Pinpoint the cell where the given text exists, returning its (x, y) midpoint coordinate. 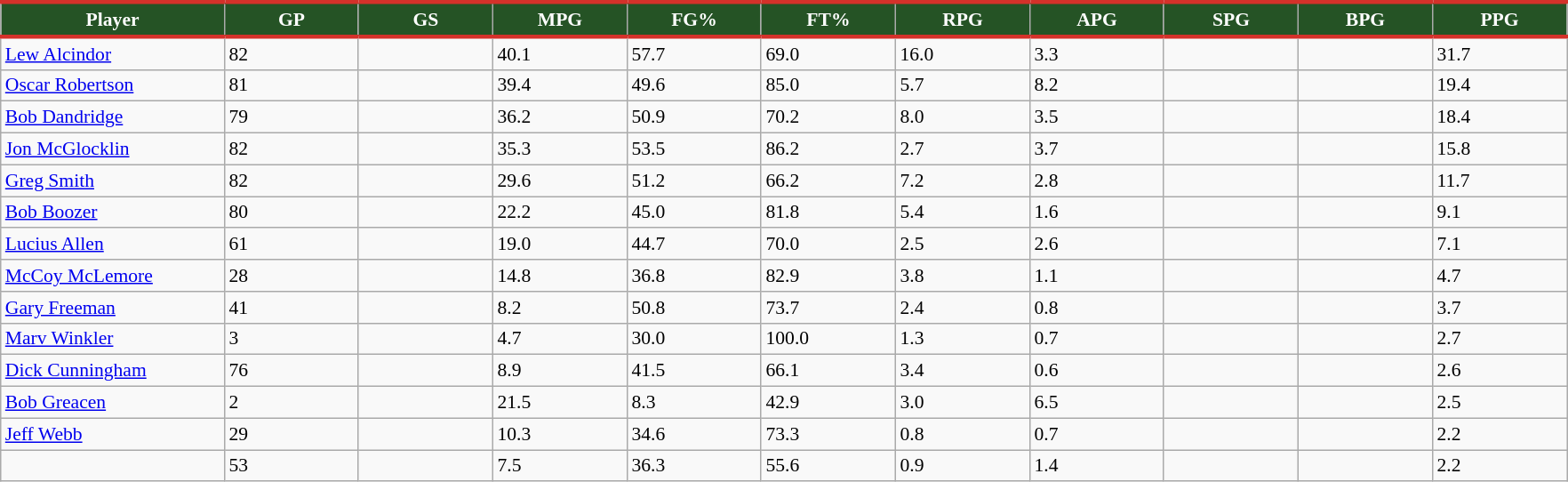
3.0 (962, 403)
3.8 (962, 276)
66.2 (828, 181)
MPG (560, 20)
73.7 (828, 308)
86.2 (828, 149)
8.9 (560, 371)
39.4 (560, 85)
42.9 (828, 403)
41.5 (693, 371)
73.3 (828, 434)
8.0 (962, 117)
6.5 (1097, 403)
RPG (962, 20)
1.6 (1097, 213)
50.9 (693, 117)
GS (425, 20)
76 (292, 371)
GP (292, 20)
15.8 (1499, 149)
8.3 (693, 403)
82.9 (828, 276)
3 (292, 339)
SPG (1230, 20)
18.4 (1499, 117)
Bob Boozer (113, 213)
McCoy McLemore (113, 276)
1.4 (1097, 466)
0.9 (962, 466)
10.3 (560, 434)
Lucius Allen (113, 245)
21.5 (560, 403)
30.0 (693, 339)
57.7 (693, 53)
40.1 (560, 53)
3.3 (1097, 53)
19.0 (560, 245)
36.8 (693, 276)
1.3 (962, 339)
35.3 (560, 149)
28 (292, 276)
79 (292, 117)
19.4 (1499, 85)
5.7 (962, 85)
PPG (1499, 20)
66.1 (828, 371)
34.6 (693, 434)
36.3 (693, 466)
5.4 (962, 213)
Bob Greacen (113, 403)
14.8 (560, 276)
Jeff Webb (113, 434)
51.2 (693, 181)
29 (292, 434)
9.1 (1499, 213)
Greg Smith (113, 181)
80 (292, 213)
100.0 (828, 339)
61 (292, 245)
Bob Dandridge (113, 117)
Dick Cunningham (113, 371)
2.8 (1097, 181)
7.5 (560, 466)
69.0 (828, 53)
45.0 (693, 213)
49.6 (693, 85)
29.6 (560, 181)
Jon McGlocklin (113, 149)
36.2 (560, 117)
2.4 (962, 308)
22.2 (560, 213)
FG% (693, 20)
50.8 (693, 308)
Marv Winkler (113, 339)
31.7 (1499, 53)
11.7 (1499, 181)
3.5 (1097, 117)
70.0 (828, 245)
70.2 (828, 117)
55.6 (828, 466)
85.0 (828, 85)
Oscar Robertson (113, 85)
81.8 (828, 213)
7.2 (962, 181)
Player (113, 20)
Lew Alcindor (113, 53)
81 (292, 85)
1.1 (1097, 276)
41 (292, 308)
3.4 (962, 371)
16.0 (962, 53)
BPG (1365, 20)
44.7 (693, 245)
53.5 (693, 149)
APG (1097, 20)
2 (292, 403)
0.6 (1097, 371)
53 (292, 466)
FT% (828, 20)
7.1 (1499, 245)
Gary Freeman (113, 308)
